Return (X, Y) of the center of cell containing provided text 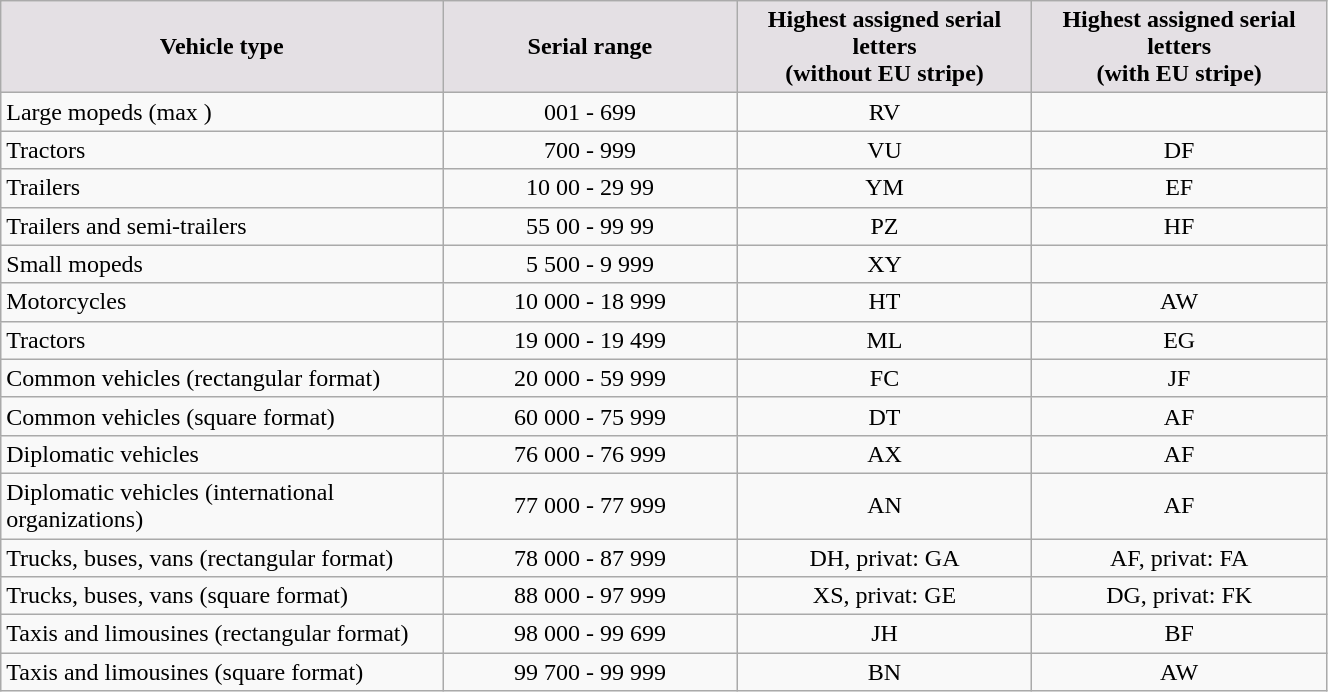
DH, privat: GA (884, 557)
VU (884, 150)
DT (884, 416)
Common vehicles (square format) (222, 416)
Highest assigned serial letters (without EU stripe) (884, 47)
Large mopeds (max ) (222, 112)
JH (884, 634)
Diplomatic vehicles (222, 454)
98 000 - 99 699 (590, 634)
Small mopeds (222, 264)
Taxis and limousines (rectangular format) (222, 634)
HF (1180, 226)
AX (884, 454)
76 000 - 76 999 (590, 454)
5 500 - 9 999 (590, 264)
Trucks, buses, vans (rectangular format) (222, 557)
Trailers (222, 188)
Common vehicles (rectangular format) (222, 378)
19 000 - 19 499 (590, 340)
001 - 699 (590, 112)
88 000 - 97 999 (590, 596)
77 000 - 77 999 (590, 506)
Highest assigned serial letters (with EU stripe) (1180, 47)
10 000 - 18 999 (590, 302)
JF (1180, 378)
20 000 - 59 999 (590, 378)
60 000 - 75 999 (590, 416)
DG, privat: FK (1180, 596)
Trailers and semi-trailers (222, 226)
Trucks, buses, vans (square format) (222, 596)
EF (1180, 188)
10 00 - 29 99 (590, 188)
Vehicle type (222, 47)
Diplomatic vehicles (international organizations) (222, 506)
YM (884, 188)
Taxis and limousines (square format) (222, 672)
Serial range (590, 47)
Motorcycles (222, 302)
AN (884, 506)
AF, privat: FA (1180, 557)
99 700 - 99 999 (590, 672)
EG (1180, 340)
XS, privat: GE (884, 596)
ML (884, 340)
HT (884, 302)
FC (884, 378)
DF (1180, 150)
BN (884, 672)
700 - 999 (590, 150)
XY (884, 264)
RV (884, 112)
PZ (884, 226)
78 000 - 87 999 (590, 557)
55 00 - 99 99 (590, 226)
BF (1180, 634)
